Locate the cell with the specified text and output its (X, Y) center coordinate. 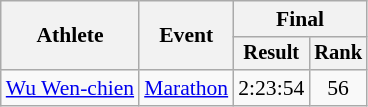
Athlete (70, 36)
Marathon (186, 88)
Event (186, 36)
Wu Wen-chien (70, 88)
2:23:54 (271, 88)
56 (338, 88)
Result (271, 54)
Final (300, 19)
Rank (338, 54)
